Scan for the cell matching the given text and deliver its [x, y] coordinate at center. 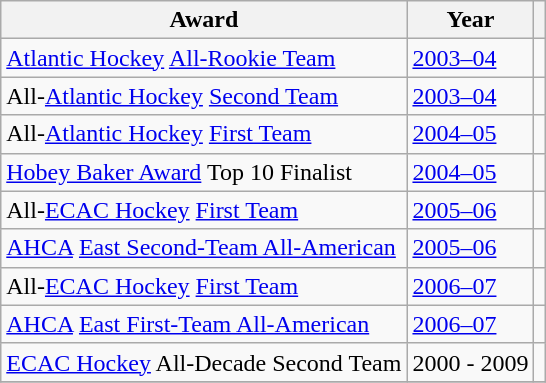
Hobey Baker Award Top 10 Finalist [204, 172]
Year [470, 20]
Award [204, 20]
AHCA East Second-Team All-American [204, 248]
All-Atlantic Hockey First Team [204, 134]
All-Atlantic Hockey Second Team [204, 96]
ECAC Hockey All-Decade Second Team [204, 362]
AHCA East First-Team All-American [204, 324]
Atlantic Hockey All-Rookie Team [204, 58]
2000 - 2009 [470, 362]
